From the cell containing the given text, extract its center point as (x, y) coordinate. 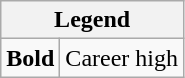
Bold (30, 58)
Career high (122, 58)
Legend (92, 20)
